Detect which cell encompasses the target text, then output its (X, Y) center coordinate. 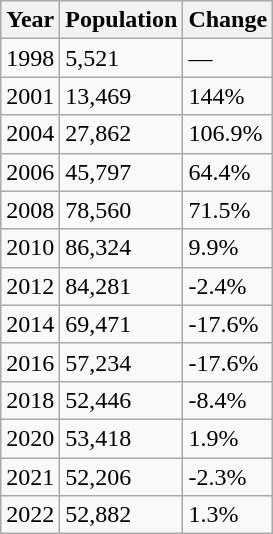
45,797 (122, 172)
Year (30, 20)
106.9% (228, 134)
64.4% (228, 172)
2014 (30, 324)
53,418 (122, 438)
9.9% (228, 248)
1.9% (228, 438)
-2.3% (228, 477)
27,862 (122, 134)
1998 (30, 58)
69,471 (122, 324)
2016 (30, 362)
84,281 (122, 286)
5,521 (122, 58)
52,206 (122, 477)
-8.4% (228, 400)
13,469 (122, 96)
— (228, 58)
57,234 (122, 362)
-2.4% (228, 286)
71.5% (228, 210)
86,324 (122, 248)
2020 (30, 438)
2012 (30, 286)
2021 (30, 477)
Population (122, 20)
2008 (30, 210)
78,560 (122, 210)
144% (228, 96)
Change (228, 20)
2001 (30, 96)
2006 (30, 172)
2004 (30, 134)
1.3% (228, 515)
2010 (30, 248)
2022 (30, 515)
52,446 (122, 400)
2018 (30, 400)
52,882 (122, 515)
